Return the (X, Y) coordinate for the center point of the cell that contains the specified text.  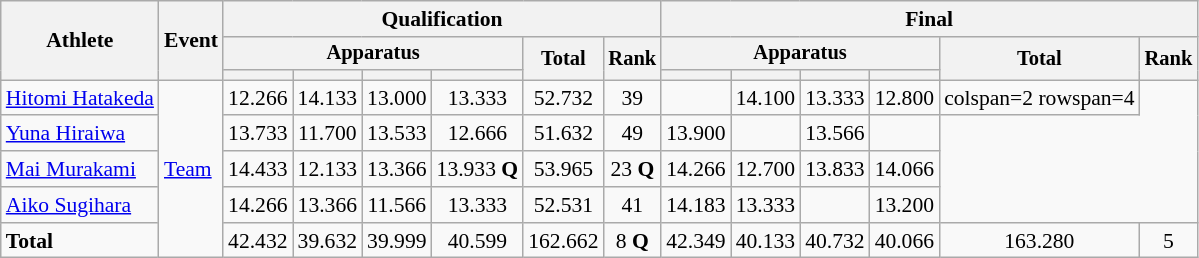
colspan=2 rowspan=4 (1040, 98)
Event (191, 40)
Qualification (442, 19)
Team (191, 169)
52.732 (563, 98)
14.066 (904, 169)
Final (929, 19)
39 (633, 98)
14.183 (696, 205)
13.000 (396, 98)
Yuna Hiraiwa (80, 134)
49 (633, 134)
12.666 (478, 134)
13.566 (834, 134)
11.566 (396, 205)
14.100 (766, 98)
41 (633, 205)
14.133 (328, 98)
51.632 (563, 134)
13.833 (834, 169)
52.531 (563, 205)
53.965 (563, 169)
14.433 (258, 169)
13.900 (696, 134)
12.700 (766, 169)
12.133 (328, 169)
11.700 (328, 134)
13.200 (904, 205)
Hitomi Hatakeda (80, 98)
13.533 (396, 134)
13.733 (258, 134)
Athlete (80, 40)
12.800 (904, 98)
Aiko Sugihara (80, 205)
13.933 Q (478, 169)
12.266 (258, 98)
Mai Murakami (80, 169)
23 Q (633, 169)
